Search for the cell housing the specified text and yield its [x, y] center coordinate. 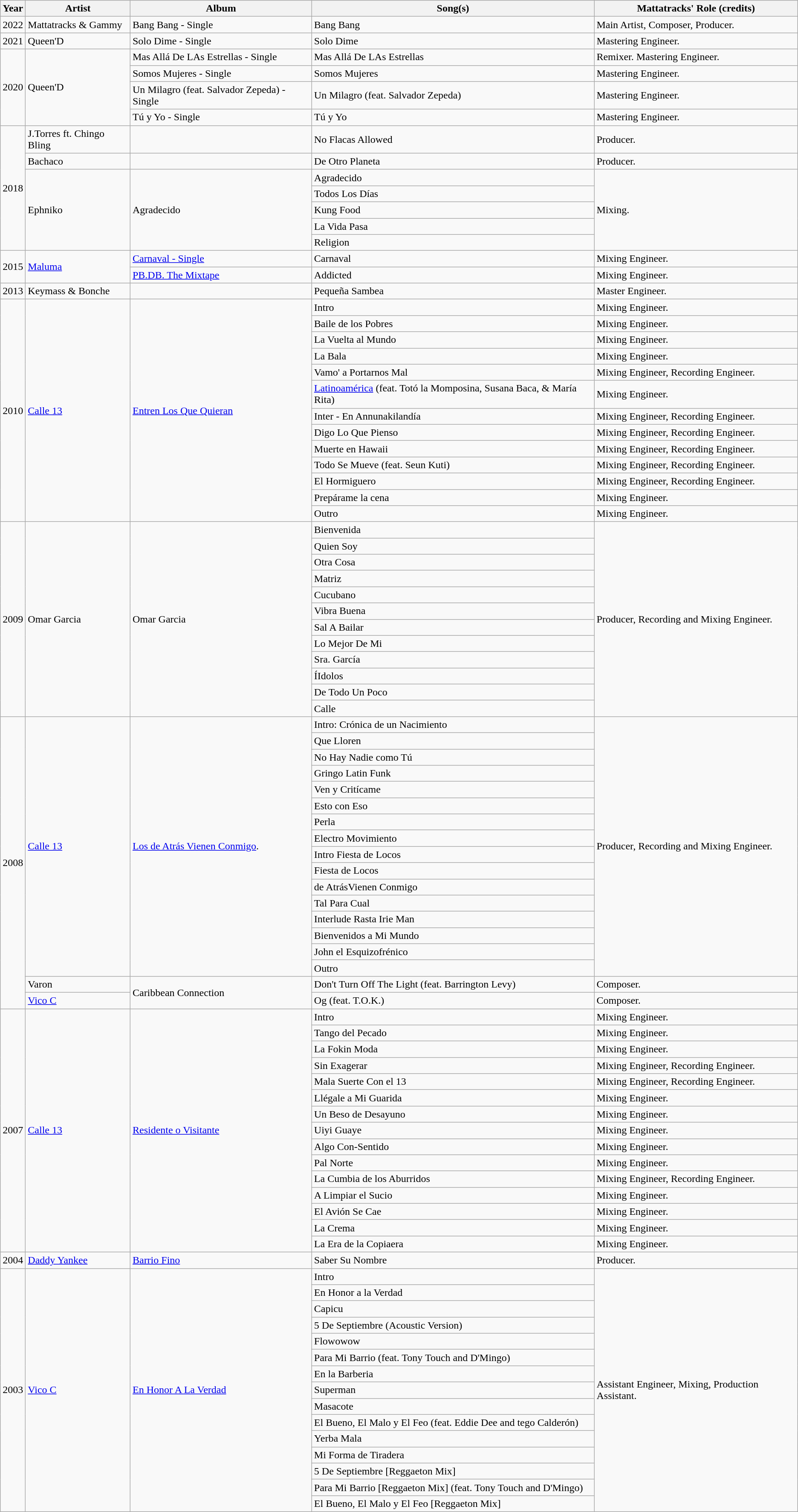
Calle [453, 708]
La Cumbia de los Aburridos [453, 1179]
Interlude Rasta Irie Man [453, 919]
Quien Soy [453, 546]
Daddy Yankee [78, 1260]
Artist [78, 9]
Intro: Crónica de un Nacimiento [453, 724]
Tal Para Cual [453, 903]
Sin Exagerar [453, 1066]
Perla [453, 822]
En Honor A La Verdad [221, 1390]
2013 [13, 291]
Mixing. [696, 210]
Inter - En Annunakilandía [453, 416]
No Flacas Allowed [453, 139]
Capicu [453, 1309]
2020 [13, 87]
Todo Se Mueve (feat. Seun Kuti) [453, 465]
La Era de la Copiaera [453, 1244]
Un Milagro (feat. Salvador Zepeda) - Single [221, 96]
Fiesta de Locos [453, 871]
ÍIdolos [453, 676]
Year [13, 9]
5 De Septiembre (Acoustic Version) [453, 1325]
Esto con Eso [453, 806]
El Hormiguero [453, 481]
Los de Atrás Vienen Conmigo. [221, 846]
De Todo Un Poco [453, 692]
Flowowow [453, 1341]
Tú y Yo - Single [221, 117]
Algo Con-Sentido [453, 1147]
Saber Su Nombre [453, 1260]
Latinoamérica (feat. Totó la Momposina, Susana Baca, & María Rita) [453, 394]
Bienvenidos a Mi Mundo [453, 936]
Otra Cosa [453, 562]
Pal Norte [453, 1163]
Don't Turn Off The Light (feat. Barrington Levy) [453, 984]
Religion [453, 243]
Pequeña Sambea [453, 291]
Album [221, 9]
Un Beso de Desayuno [453, 1114]
Kung Food [453, 210]
2022 [13, 25]
Varon [78, 984]
Baile de los Pobres [453, 324]
En Honor a la Verdad [453, 1293]
Bienvenida [453, 530]
Song(s) [453, 9]
La Vuelta al Mundo [453, 340]
John el Esquizofrénico [453, 952]
Mas Allá De LAs Estrellas [453, 57]
El Bueno, El Malo y El Feo [Reggaeton Mix] [453, 1503]
Superman [453, 1390]
Remixer. Mastering Engineer. [696, 57]
Mattatracks & Gammy [78, 25]
Master Engineer. [696, 291]
Vibra Buena [453, 611]
2018 [13, 188]
Tú y Yo [453, 117]
Matriz [453, 579]
Keymass & Bonche [78, 291]
2009 [13, 619]
Tango del Pecado [453, 1033]
Para Mi Barrio [Reggaeton Mix] (feat. Tony Touch and D'Mingo) [453, 1487]
Mattatracks' Role (credits) [696, 9]
2003 [13, 1390]
Mi Forma de Tiradera [453, 1455]
El Bueno, El Malo y El Feo (feat. Eddie Dee and tego Calderón) [453, 1422]
Cucubano [453, 595]
Ephniko [78, 210]
Vamo' a Portarnos Mal [453, 372]
Somos Mujeres [453, 73]
Para Mi Barrio (feat. Tony Touch and D'Mingo) [453, 1358]
La Fokin Moda [453, 1049]
Carnaval [453, 259]
2007 [13, 1131]
2015 [13, 267]
A Limpiar el Sucio [453, 1195]
Intro Fiesta de Locos [453, 854]
Carnaval - Single [221, 259]
Masacote [453, 1406]
Residente o Visitante [221, 1131]
Bachaco [78, 161]
2021 [13, 41]
Uiyi Guaye [453, 1130]
2008 [13, 862]
Mas Allá De LAs Estrellas - Single [221, 57]
Og (feat. T.O.K.) [453, 1000]
Un Milagro (feat. Salvador Zepeda) [453, 96]
Sra. García [453, 660]
De Otro Planeta [453, 161]
Caribbean Connection [221, 992]
Assistant Engineer, Mixing, Production Assistant. [696, 1390]
Muerte en Hawaii [453, 449]
5 De Septiembre [Reggaeton Mix] [453, 1471]
Addicted [453, 275]
Entren Los Que Quieran [221, 411]
Main Artist, Composer, Producer. [696, 25]
PB.DB. The Mixtape [221, 275]
2004 [13, 1260]
La Crema [453, 1228]
de AtrásVienen Conmigo [453, 887]
Maluma [78, 267]
Barrio Fino [221, 1260]
Somos Mujeres - Single [221, 73]
La Bala [453, 356]
Digo Lo Que Pienso [453, 432]
Solo Dime [453, 41]
Sal A Bailar [453, 627]
El Avión Se Cae [453, 1211]
Que Lloren [453, 741]
2010 [13, 411]
Gringo Latin Funk [453, 773]
Mala Suerte Con el 13 [453, 1082]
Lo Mejor De Mi [453, 643]
Todos Los Días [453, 194]
No Hay Nadie como Tú [453, 757]
Electro Movimiento [453, 838]
En la Barberia [453, 1374]
Yerba Mala [453, 1439]
Bang Bang [453, 25]
Solo Dime - Single [221, 41]
J.Torres ft. Chingo Bling [78, 139]
Llégale a Mi Guarida [453, 1098]
La Vida Pasa [453, 226]
Prepárame la cena [453, 498]
Bang Bang - Single [221, 25]
Ven y Critícame [453, 790]
